Scan for the cell matching the given text and deliver its (x, y) coordinate at center. 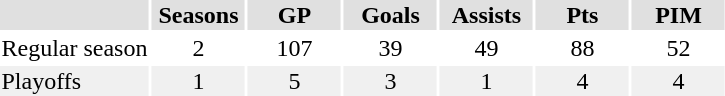
2 (198, 48)
107 (294, 48)
Regular season (74, 48)
39 (390, 48)
Assists (486, 15)
88 (582, 48)
3 (390, 81)
49 (486, 48)
Goals (390, 15)
52 (678, 48)
Seasons (198, 15)
Playoffs (74, 81)
GP (294, 15)
Pts (582, 15)
PIM (678, 15)
5 (294, 81)
